From the cell containing the given text, extract its center point as (x, y) coordinate. 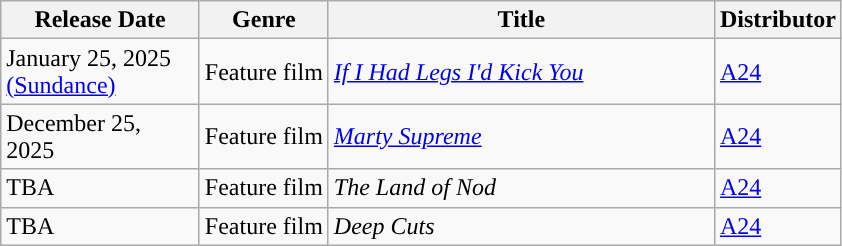
Genre (264, 20)
Release Date (100, 20)
Title (521, 20)
If I Had Legs I'd Kick You (521, 72)
December 25, 2025 (100, 136)
The Land of Nod (521, 188)
January 25, 2025 (Sundance) (100, 72)
Deep Cuts (521, 226)
Distributor (778, 20)
Marty Supreme (521, 136)
